Return [x, y] of the center of cell containing provided text 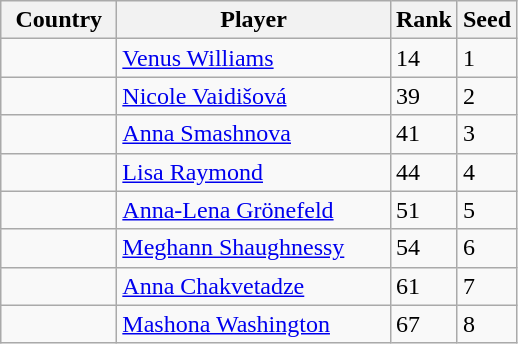
8 [486, 324]
67 [424, 324]
5 [486, 210]
Meghann Shaughnessy [254, 248]
Anna Smashnova [254, 134]
Nicole Vaidišová [254, 96]
54 [424, 248]
39 [424, 96]
1 [486, 58]
Rank [424, 20]
6 [486, 248]
44 [424, 172]
7 [486, 286]
Venus Williams [254, 58]
14 [424, 58]
Player [254, 20]
4 [486, 172]
61 [424, 286]
41 [424, 134]
3 [486, 134]
Seed [486, 20]
Anna Chakvetadze [254, 286]
2 [486, 96]
Lisa Raymond [254, 172]
51 [424, 210]
Country [59, 20]
Anna-Lena Grönefeld [254, 210]
Mashona Washington [254, 324]
